Locate the cell with the specified text and output its (x, y) center coordinate. 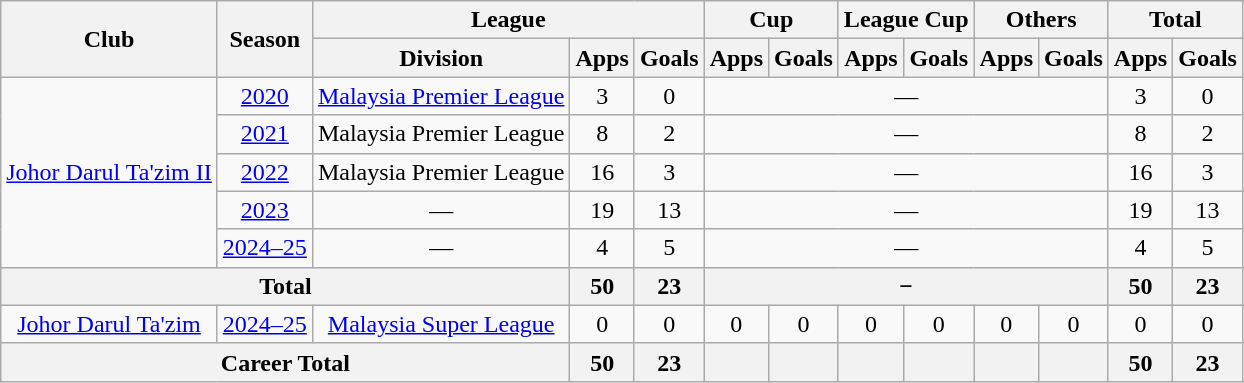
2021 (264, 134)
Club (110, 39)
Cup (771, 20)
Season (264, 39)
Johor Darul Ta'zim II (110, 172)
League Cup (906, 20)
− (906, 286)
2022 (264, 172)
2023 (264, 210)
Career Total (286, 362)
Others (1041, 20)
Division (441, 58)
2020 (264, 96)
League (508, 20)
Johor Darul Ta'zim (110, 324)
Malaysia Super League (441, 324)
